Extract the (x, y) coordinate from the center of the cell holding the provided text.  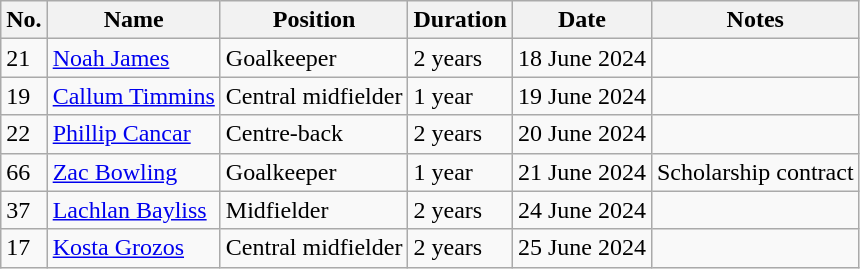
24 June 2024 (582, 210)
Notes (755, 20)
Lachlan Bayliss (134, 210)
Midfielder (314, 210)
Name (134, 20)
Phillip Cancar (134, 134)
21 (24, 58)
19 (24, 96)
Duration (460, 20)
Scholarship contract (755, 172)
No. (24, 20)
Date (582, 20)
Zac Bowling (134, 172)
Position (314, 20)
Noah James (134, 58)
37 (24, 210)
19 June 2024 (582, 96)
18 June 2024 (582, 58)
20 June 2024 (582, 134)
25 June 2024 (582, 248)
Kosta Grozos (134, 248)
21 June 2024 (582, 172)
66 (24, 172)
17 (24, 248)
Callum Timmins (134, 96)
22 (24, 134)
Centre-back (314, 134)
